Return [x, y] of the center of cell containing provided text 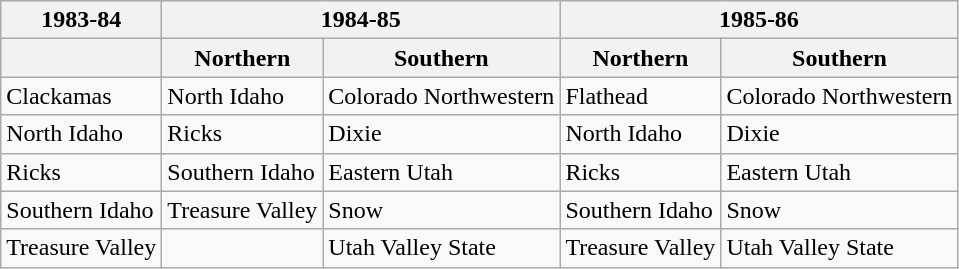
Clackamas [82, 96]
Flathead [640, 96]
1985-86 [759, 20]
1984-85 [361, 20]
1983-84 [82, 20]
